Determine the (x, y) coordinate at the center of the cell enclosing the given text.  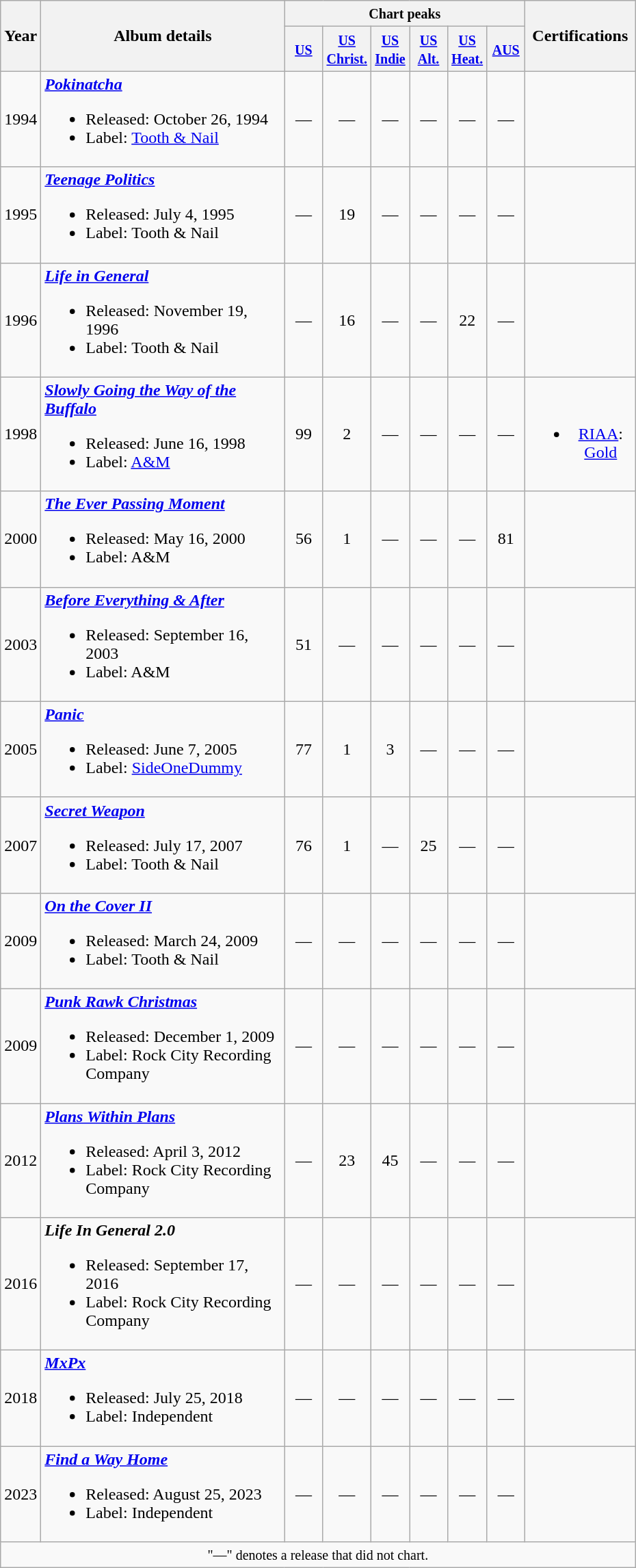
The Ever Passing MomentReleased: May 16, 2000Label: A&M (163, 539)
19 (347, 215)
45 (390, 1160)
PanicReleased: June 7, 2005Label: SideOneDummy (163, 749)
1995 (21, 215)
56 (304, 539)
77 (304, 749)
US (304, 49)
2003 (21, 644)
22 (468, 320)
Teenage PoliticsReleased: July 4, 1995Label: Tooth & Nail (163, 215)
US Christ. (347, 49)
2000 (21, 539)
2007 (21, 845)
25 (428, 845)
2018 (21, 1398)
US Heat. (468, 49)
US Alt. (428, 49)
Before Everything & AfterReleased: September 16, 2003Label: A&M (163, 644)
US Indie (390, 49)
Secret WeaponReleased: July 17, 2007Label: Tooth & Nail (163, 845)
On the Cover IIReleased: March 24, 2009Label: Tooth & Nail (163, 941)
51 (304, 644)
AUS (506, 49)
99 (304, 434)
2012 (21, 1160)
81 (506, 539)
PokinatchaReleased: October 26, 1994Label: Tooth & Nail (163, 119)
16 (347, 320)
Life In General 2.0Released: September 17, 2016Label: Rock City Recording Company (163, 1284)
Year (21, 36)
Certifications (580, 36)
2023 (21, 1494)
2005 (21, 749)
2 (347, 434)
1996 (21, 320)
Slowly Going the Way of the BuffaloReleased: June 16, 1998Label: A&M (163, 434)
1994 (21, 119)
Chart peaks (405, 14)
Album details (163, 36)
Punk Rawk ChristmasReleased: December 1, 2009Label: Rock City Recording Company (163, 1045)
1998 (21, 434)
"—" denotes a release that did not chart. (318, 1555)
23 (347, 1160)
2016 (21, 1284)
RIAA: Gold (580, 434)
MxPxReleased: July 25, 2018Label: Independent (163, 1398)
Find a Way HomeReleased: August 25, 2023Label: Independent (163, 1494)
3 (390, 749)
76 (304, 845)
Life in GeneralReleased: November 19, 1996Label: Tooth & Nail (163, 320)
Plans Within PlansReleased: April 3, 2012Label: Rock City Recording Company (163, 1160)
